Capture the cell that displays the provided text and extract its [x, y] central coordinate. 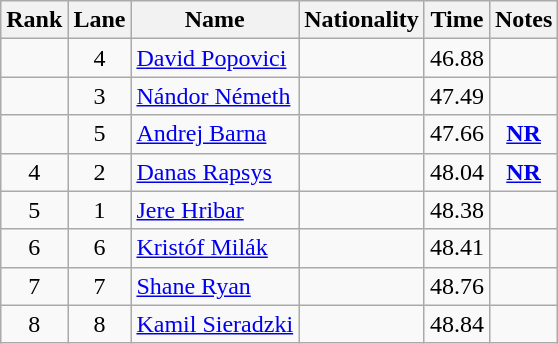
Nándor Németh [215, 96]
48.41 [456, 248]
Shane Ryan [215, 286]
Kristóf Milák [215, 248]
Danas Rapsys [215, 172]
48.38 [456, 210]
Lane [100, 20]
3 [100, 96]
Name [215, 20]
Andrej Barna [215, 134]
Rank [34, 20]
Kamil Sieradzki [215, 324]
Jere Hribar [215, 210]
Nationality [362, 20]
Notes [523, 20]
David Popovici [215, 58]
2 [100, 172]
Time [456, 20]
48.76 [456, 286]
47.49 [456, 96]
48.04 [456, 172]
48.84 [456, 324]
1 [100, 210]
47.66 [456, 134]
46.88 [456, 58]
